Identify which cell holds the provided text, then report its [x, y] central coordinate. 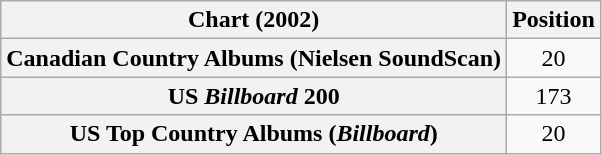
Position [554, 20]
Chart (2002) [254, 20]
US Billboard 200 [254, 96]
173 [554, 96]
US Top Country Albums (Billboard) [254, 134]
Canadian Country Albums (Nielsen SoundScan) [254, 58]
